Return (x, y) of the center of cell containing provided text 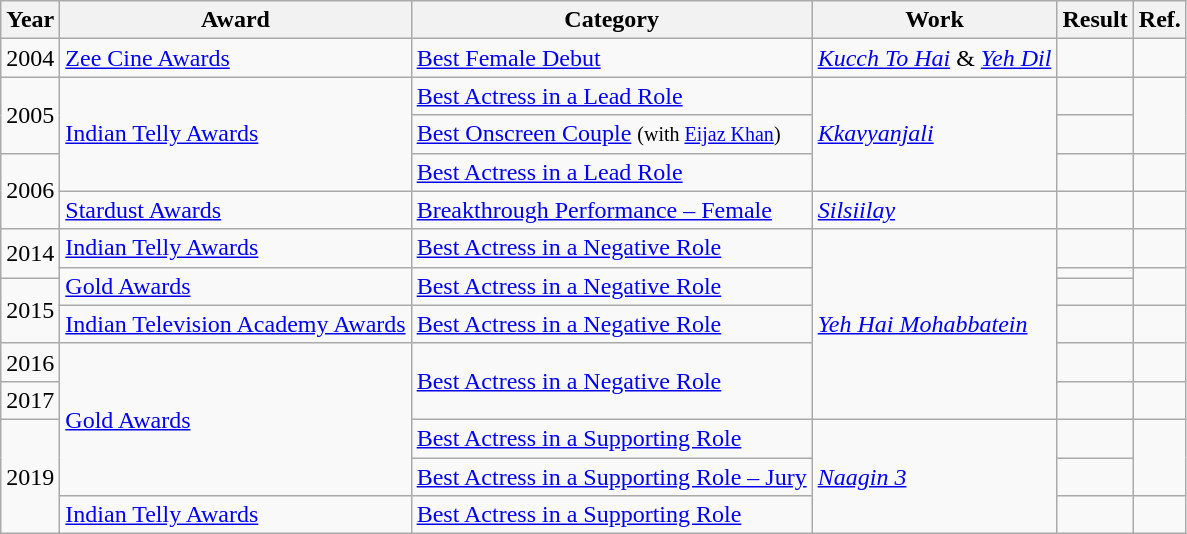
2014 (30, 254)
Yeh Hai Mohabbatein (934, 324)
Breakthrough Performance – Female (612, 210)
Ref. (1160, 20)
Naagin 3 (934, 476)
Kucch To Hai & Yeh Dil (934, 58)
Stardust Awards (236, 210)
Indian Television Academy Awards (236, 324)
Kkavyanjali (934, 134)
2019 (30, 476)
2006 (30, 191)
Best Actress in a Supporting Role – Jury (612, 477)
Silsiilay (934, 210)
2016 (30, 362)
Best Onscreen Couple (with Eijaz Khan) (612, 134)
2005 (30, 115)
2017 (30, 400)
2015 (30, 310)
2004 (30, 58)
Award (236, 20)
Work (934, 20)
Best Female Debut (612, 58)
Category (612, 20)
Zee Cine Awards (236, 58)
Result (1095, 20)
Year (30, 20)
